Locate the cell with the specified text and output its (X, Y) center coordinate. 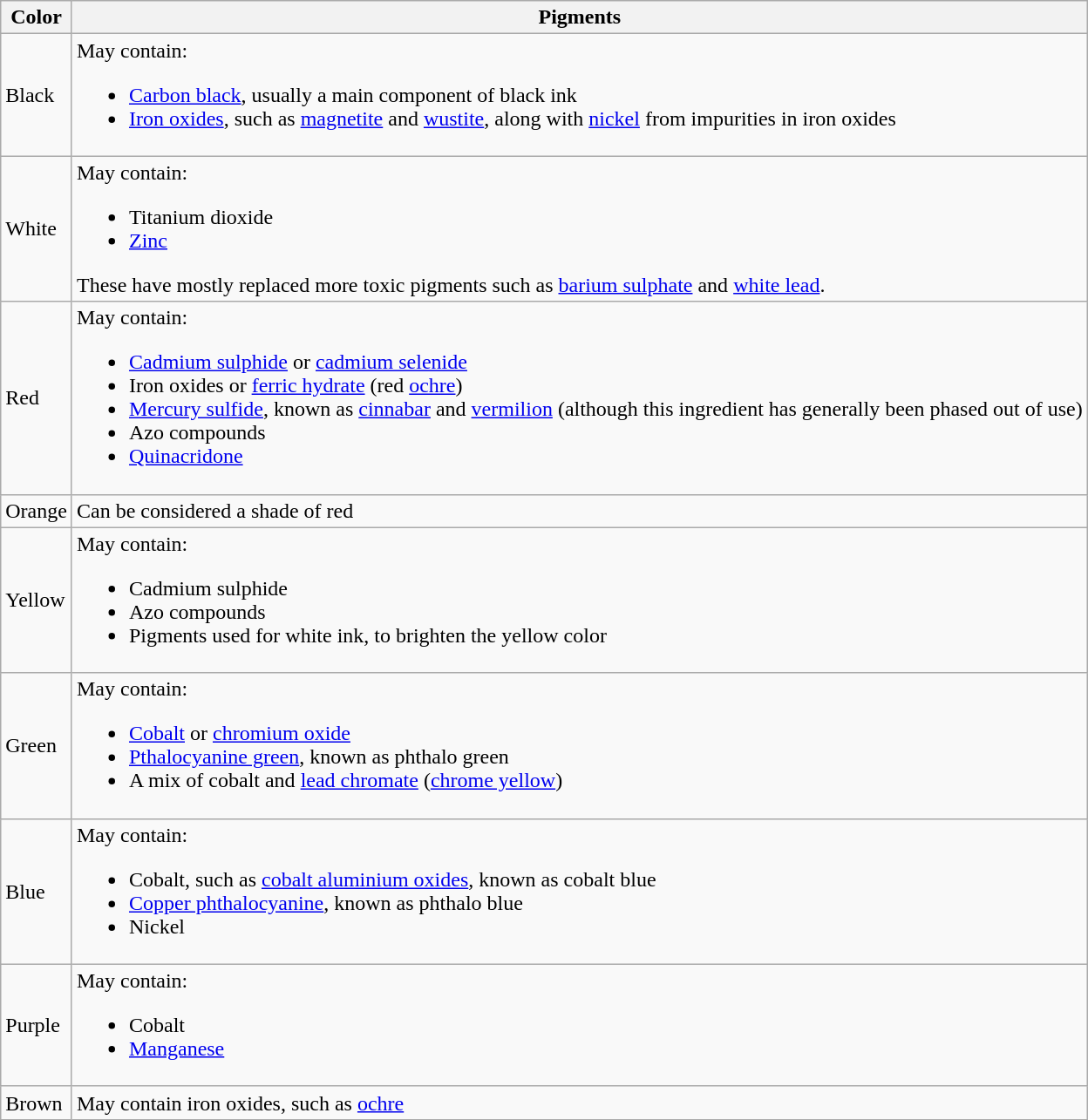
Brown (37, 1103)
Pigments (579, 17)
May contain:Cadmium sulphideAzo compoundsPigments used for white ink, to brighten the yellow color (579, 600)
Blue (37, 891)
White (37, 228)
May contain:CobaltManganese (579, 1025)
May contain iron oxides, such as ochre (579, 1103)
Orange (37, 511)
May contain:Titanium dioxideZincThese have mostly replaced more toxic pigments such as barium sulphate and white lead. (579, 228)
Black (37, 95)
Color (37, 17)
May contain:Cobalt, such as cobalt aluminium oxides, known as cobalt blueCopper phthalocyanine, known as phthalo blueNickel (579, 891)
Yellow (37, 600)
Green (37, 746)
May contain:Cobalt or chromium oxidePthalocyanine green, known as phthalo greenA mix of cobalt and lead chromate (chrome yellow) (579, 746)
Red (37, 397)
Purple (37, 1025)
Can be considered a shade of red (579, 511)
